Determine the [x, y] coordinate at the center of the cell enclosing the given text.  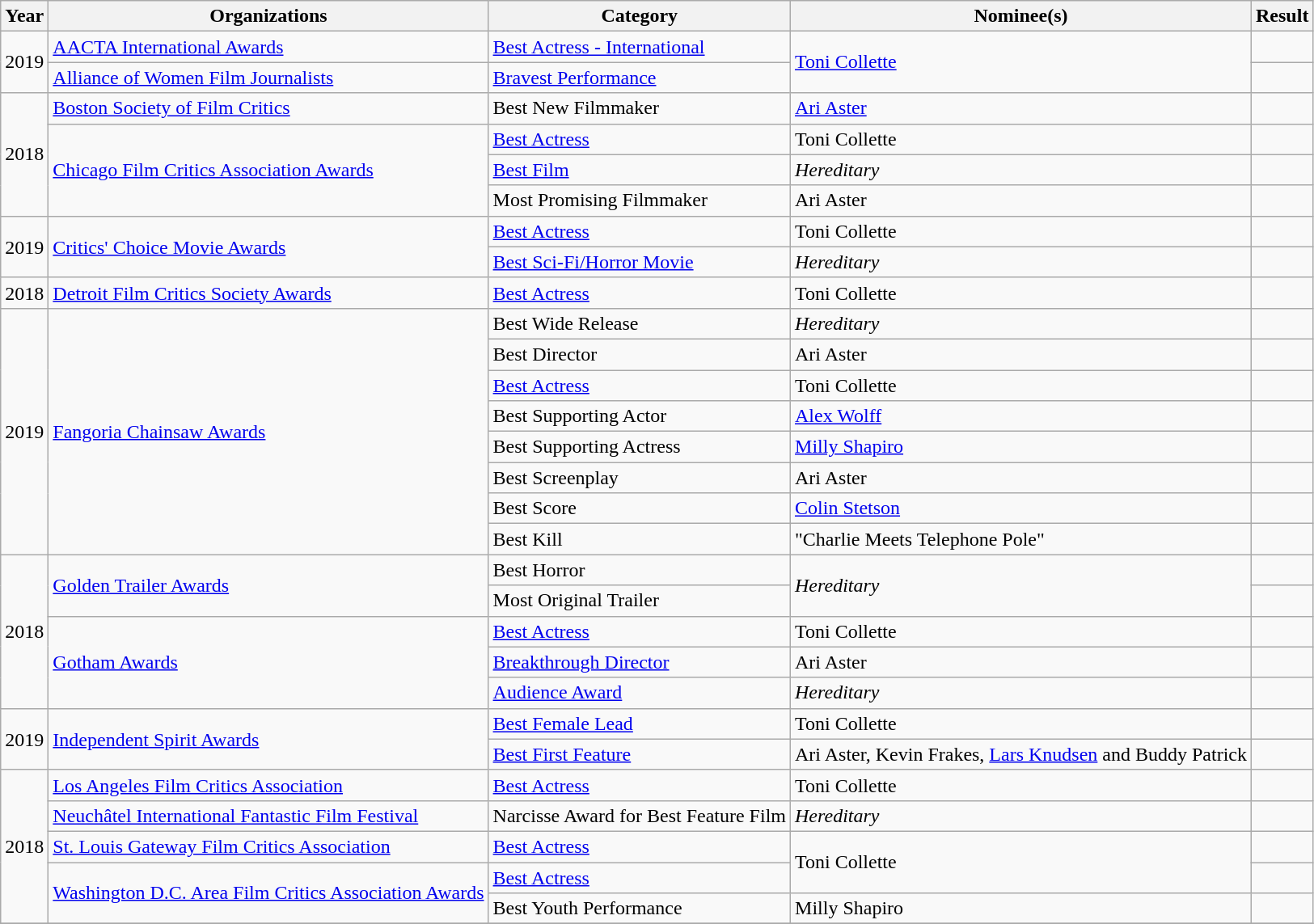
"Charlie Meets Telephone Pole" [1021, 539]
Best Youth Performance [639, 909]
Bravest Performance [639, 78]
Best Screenplay [639, 478]
Best Horror [639, 570]
AACTA International Awards [268, 47]
Gotham Awards [268, 662]
Washington D.C. Area Film Critics Association Awards [268, 892]
Independent Spirit Awards [268, 739]
St. Louis Gateway Film Critics Association [268, 846]
Neuchâtel International Fantastic Film Festival [268, 816]
Alex Wolff [1021, 416]
Fangoria Chainsaw Awards [268, 431]
Breakthrough Director [639, 662]
Best Supporting Actor [639, 416]
Golden Trailer Awards [268, 585]
Best Score [639, 508]
Most Original Trailer [639, 601]
Los Angeles Film Critics Association [268, 785]
Best New Filmmaker [639, 108]
Result [1282, 16]
Colin Stetson [1021, 508]
Best Female Lead [639, 724]
Best Sci-Fi/Horror Movie [639, 262]
Organizations [268, 16]
Category [639, 16]
Audience Award [639, 693]
Best Director [639, 354]
Detroit Film Critics Society Awards [268, 293]
Alliance of Women Film Journalists [268, 78]
Critics' Choice Movie Awards [268, 247]
Ari Aster, Kevin Frakes, Lars Knudsen and Buddy Patrick [1021, 754]
Nominee(s) [1021, 16]
Boston Society of Film Critics [268, 108]
Chicago Film Critics Association Awards [268, 170]
Best Wide Release [639, 323]
Year [24, 16]
Best First Feature [639, 754]
Best Kill [639, 539]
Best Film [639, 170]
Most Promising Filmmaker [639, 200]
Best Supporting Actress [639, 447]
Best Actress - International [639, 47]
Narcisse Award for Best Feature Film [639, 816]
